Provide the [X, Y] coordinate of the cell's center where the given text is located.  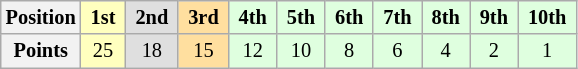
1st [104, 17]
3rd [203, 17]
8 [349, 51]
4th [253, 17]
8th [446, 17]
2nd [152, 17]
Position [41, 17]
15 [203, 51]
7th [397, 17]
6th [349, 17]
12 [253, 51]
4 [446, 51]
18 [152, 51]
2 [494, 51]
9th [494, 17]
6 [397, 51]
10 [301, 51]
25 [104, 51]
10th [547, 17]
Points [41, 51]
5th [301, 17]
1 [547, 51]
